Locate the cell with the specified text and output its (x, y) center coordinate. 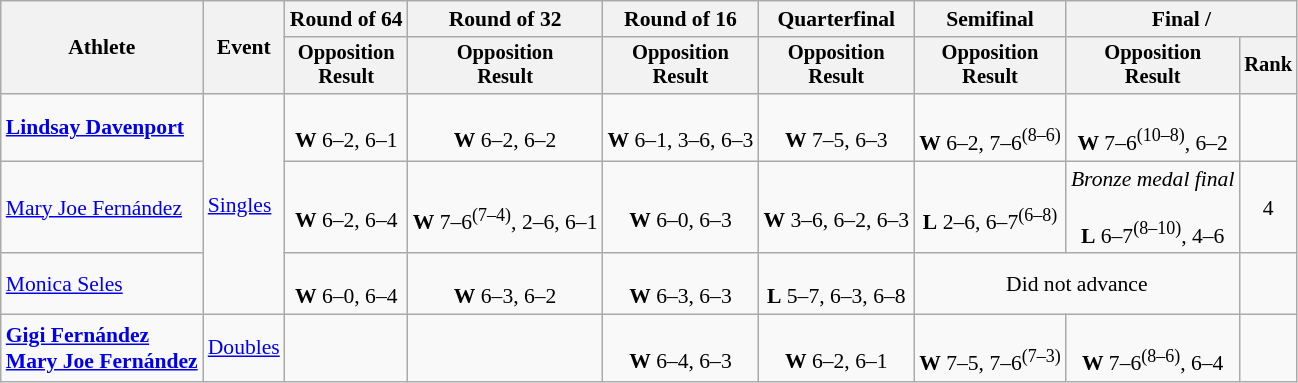
W 6–2, 7–6(8–6) (990, 128)
Round of 32 (506, 19)
W 6–2, 6–4 (346, 207)
Doubles (244, 348)
Final / (1182, 19)
W 6–3, 6–2 (506, 284)
Did not advance (1076, 284)
W 7–6(8–6), 6–4 (1153, 348)
Rank (1268, 66)
4 (1268, 207)
W 7–5, 6–3 (836, 128)
W 6–0, 6–3 (681, 207)
W 6–2, 6–2 (506, 128)
Athlete (102, 48)
L 5–7, 6–3, 6–8 (836, 284)
W 6–4, 6–3 (681, 348)
W 7–5, 7–6(7–3) (990, 348)
Singles (244, 204)
W 6–1, 3–6, 6–3 (681, 128)
W 6–0, 6–4 (346, 284)
Monica Seles (102, 284)
Gigi FernándezMary Joe Fernández (102, 348)
Semifinal (990, 19)
W 3–6, 6–2, 6–3 (836, 207)
Quarterfinal (836, 19)
Lindsay Davenport (102, 128)
Round of 64 (346, 19)
Round of 16 (681, 19)
W 7–6(7–4), 2–6, 6–1 (506, 207)
Mary Joe Fernández (102, 207)
W 7–6(10–8), 6–2 (1153, 128)
Bronze medal finalL 6–7(8–10), 4–6 (1153, 207)
W 6–3, 6–3 (681, 284)
Event (244, 48)
L 2–6, 6–7(6–8) (990, 207)
